Scan for the cell matching the given text and deliver its [X, Y] coordinate at center. 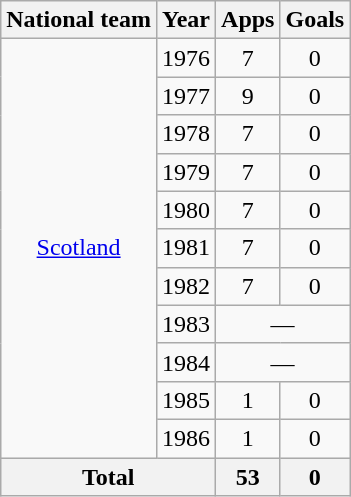
1978 [186, 134]
Year [186, 20]
1986 [186, 438]
Total [108, 477]
1985 [186, 400]
9 [248, 96]
1977 [186, 96]
1982 [186, 286]
1983 [186, 324]
53 [248, 477]
Scotland [79, 248]
1979 [186, 172]
1984 [186, 362]
1980 [186, 210]
1976 [186, 58]
Goals [315, 20]
1981 [186, 248]
Apps [248, 20]
National team [79, 20]
